Determine the [x, y] coordinate at the center of the cell enclosing the given text.  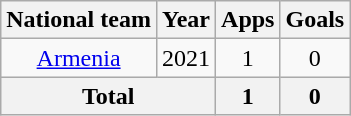
Goals [315, 20]
Armenia [79, 58]
Year [186, 20]
Total [108, 96]
National team [79, 20]
Apps [248, 20]
2021 [186, 58]
